Find where the given text appears and provide that cell's center as [X, Y] coordinate. 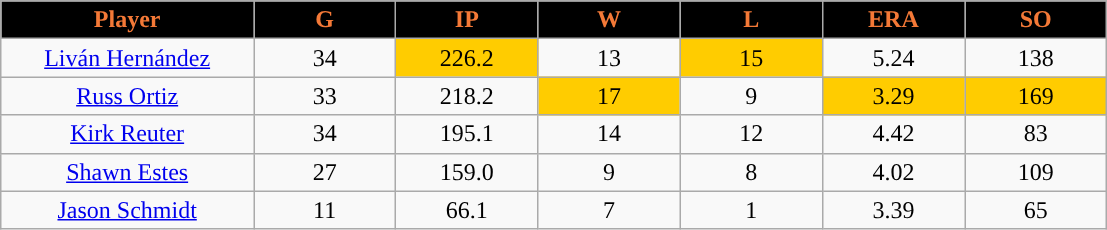
33 [325, 96]
169 [1036, 96]
Jason Schmidt [128, 210]
11 [325, 210]
SO [1036, 20]
14 [609, 134]
66.1 [467, 210]
109 [1036, 172]
226.2 [467, 58]
1 [751, 210]
12 [751, 134]
195.1 [467, 134]
G [325, 20]
5.24 [893, 58]
3.29 [893, 96]
83 [1036, 134]
7 [609, 210]
Kirk Reuter [128, 134]
17 [609, 96]
138 [1036, 58]
4.42 [893, 134]
218.2 [467, 96]
65 [1036, 210]
L [751, 20]
Player [128, 20]
4.02 [893, 172]
Shawn Estes [128, 172]
IP [467, 20]
Russ Ortiz [128, 96]
159.0 [467, 172]
ERA [893, 20]
3.39 [893, 210]
13 [609, 58]
Liván Hernández [128, 58]
15 [751, 58]
W [609, 20]
27 [325, 172]
8 [751, 172]
